Output the (x, y) coordinate of the center of the cell containing the given text.  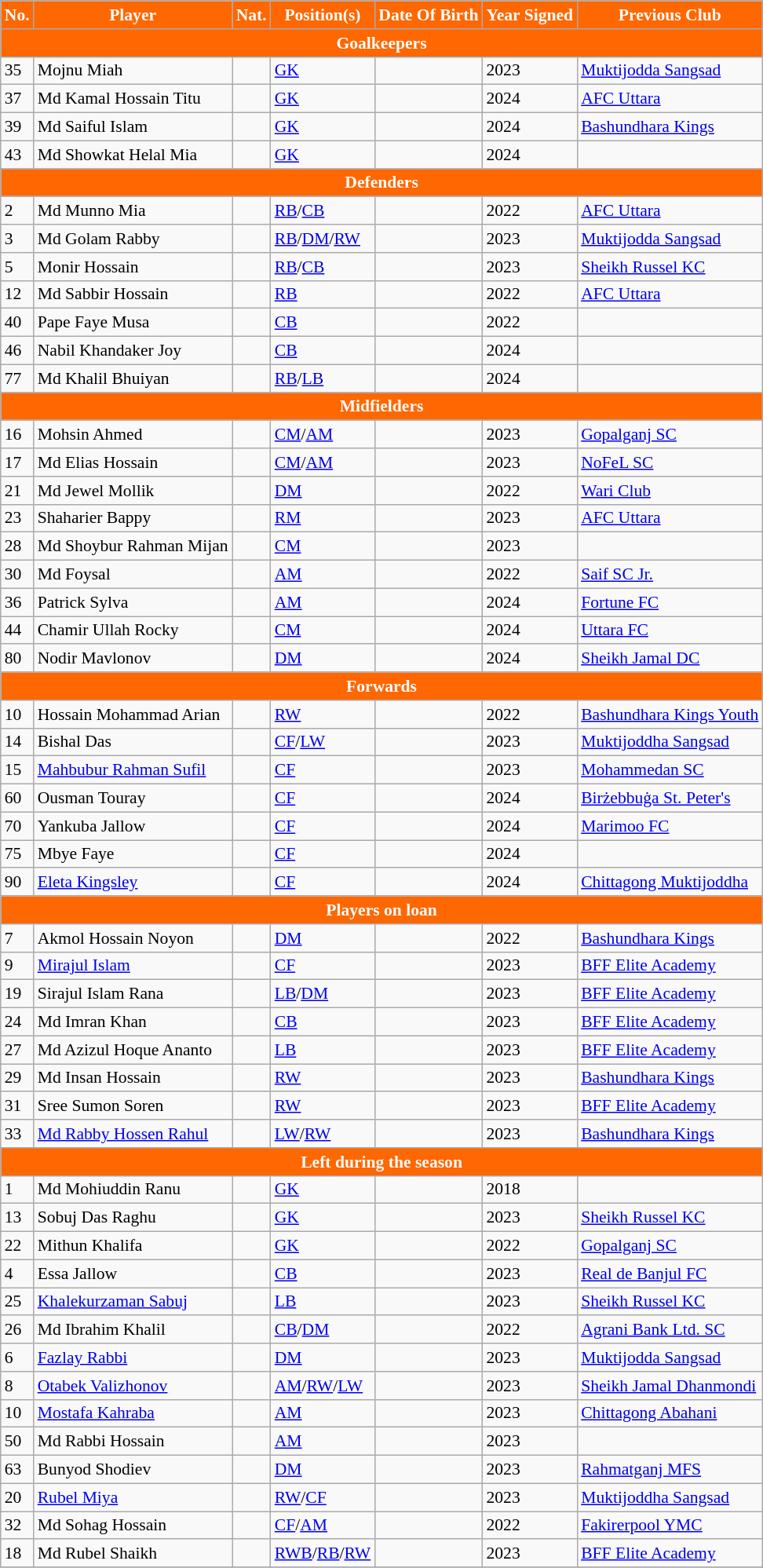
Year Signed (529, 15)
NoFeL SC (670, 462)
Real de Banjul FC (670, 1274)
27 (17, 1050)
33 (17, 1134)
35 (17, 71)
Defenders (381, 183)
Fortune FC (670, 602)
32 (17, 1526)
43 (17, 155)
Nat. (251, 15)
Rubel Miya (133, 1497)
Md Saiful Islam (133, 127)
Mojnu Miah (133, 71)
Chittagong Muktijoddha (670, 883)
Bashundhara Kings Youth (670, 715)
30 (17, 575)
9 (17, 966)
Bishal Das (133, 742)
Md Sabbir Hossain (133, 294)
Pape Faye Musa (133, 323)
Wari Club (670, 491)
7 (17, 938)
LB/DM (323, 994)
24 (17, 1022)
Md Showkat Helal Mia (133, 155)
40 (17, 323)
14 (17, 742)
70 (17, 826)
Essa Jallow (133, 1274)
36 (17, 602)
Left during the season (381, 1162)
CB/DM (323, 1330)
Mohammedan SC (670, 770)
Md Munno Mia (133, 211)
6 (17, 1358)
17 (17, 462)
Fakirerpool YMC (670, 1526)
13 (17, 1218)
Shaharier Bappy (133, 518)
Birżebbuġa St. Peter's (670, 799)
5 (17, 267)
Patrick Sylva (133, 602)
Sheikh Jamal Dhanmondi (670, 1386)
Md Mohiuddin Ranu (133, 1190)
Mithun Khalifa (133, 1246)
16 (17, 435)
21 (17, 491)
60 (17, 799)
Md Golam Rabby (133, 239)
Md Khalil Bhuiyan (133, 378)
LW/RW (323, 1134)
Monir Hossain (133, 267)
Md Insan Hossain (133, 1078)
Forwards (381, 686)
37 (17, 99)
26 (17, 1330)
Midfielders (381, 407)
Yankuba Jallow (133, 826)
Md Ibrahim Khalil (133, 1330)
Mbye Faye (133, 854)
Previous Club (670, 15)
RB (323, 294)
CF/AM (323, 1526)
75 (17, 854)
Md Rabbi Hossain (133, 1442)
Md Kamal Hossain Titu (133, 99)
CF/LW (323, 742)
Md Imran Khan (133, 1022)
Goalkeepers (381, 43)
29 (17, 1078)
63 (17, 1470)
8 (17, 1386)
Marimoo FC (670, 826)
Md Rubel Shaikh (133, 1554)
Md Foysal (133, 575)
Sree Sumon Soren (133, 1106)
Mohsin Ahmed (133, 435)
19 (17, 994)
77 (17, 378)
Chamir Ullah Rocky (133, 630)
80 (17, 659)
RB/DM/RW (323, 239)
12 (17, 294)
AM/RW/LW (323, 1386)
RM (323, 518)
Nabil Khandaker Joy (133, 351)
39 (17, 127)
Uttara FC (670, 630)
4 (17, 1274)
25 (17, 1302)
Bunyod Shodiev (133, 1470)
Otabek Valizhonov (133, 1386)
Date Of Birth (429, 15)
Khalekurzaman Sabuj (133, 1302)
Sheikh Jamal DC (670, 659)
22 (17, 1246)
90 (17, 883)
Sobuj Das Raghu (133, 1218)
Eleta Kingsley (133, 883)
1 (17, 1190)
Mahbubur Rahman Sufil (133, 770)
Ousman Touray (133, 799)
Fazlay Rabbi (133, 1358)
28 (17, 546)
Md Sohag Hossain (133, 1526)
Players on loan (381, 910)
Agrani Bank Ltd. SC (670, 1330)
Position(s) (323, 15)
15 (17, 770)
31 (17, 1106)
Nodir Mavlonov (133, 659)
Chittagong Abahani (670, 1413)
RWB/RB/RW (323, 1554)
Md Elias Hossain (133, 462)
2018 (529, 1190)
Md Shoybur Rahman Mijan (133, 546)
Hossain Mohammad Arian (133, 715)
3 (17, 239)
RW/CF (323, 1497)
50 (17, 1442)
Mostafa Kahraba (133, 1413)
2 (17, 211)
44 (17, 630)
Md Jewel Mollik (133, 491)
Akmol Hossain Noyon (133, 938)
No. (17, 15)
Md Rabby Hossen Rahul (133, 1134)
Md Azizul Hoque Ananto (133, 1050)
23 (17, 518)
Sirajul Islam Rana (133, 994)
18 (17, 1554)
RB/LB (323, 378)
Mirajul Islam (133, 966)
46 (17, 351)
Rahmatganj MFS (670, 1470)
Saif SC Jr. (670, 575)
20 (17, 1497)
Player (133, 15)
